Capture the cell that displays the provided text and extract its [x, y] central coordinate. 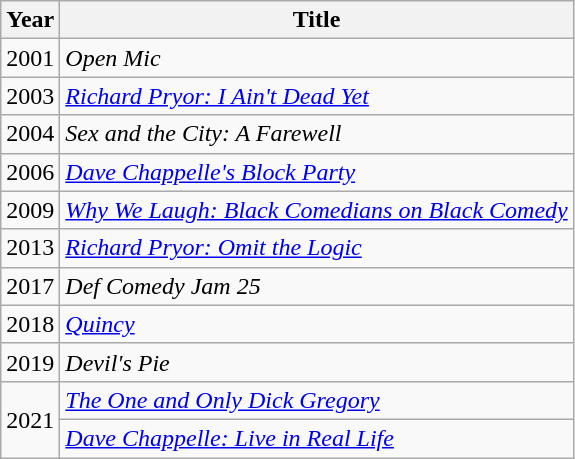
Open Mic [316, 58]
2009 [30, 210]
Richard Pryor: Omit the Logic [316, 248]
2004 [30, 134]
2017 [30, 286]
Year [30, 20]
2019 [30, 362]
2021 [30, 419]
2018 [30, 324]
2001 [30, 58]
2013 [30, 248]
Def Comedy Jam 25 [316, 286]
Dave Chappelle: Live in Real Life [316, 438]
Why We Laugh: Black Comedians on Black Comedy [316, 210]
2003 [30, 96]
Sex and the City: A Farewell [316, 134]
Dave Chappelle's Block Party [316, 172]
The One and Only Dick Gregory [316, 400]
Quincy [316, 324]
Devil's Pie [316, 362]
Title [316, 20]
2006 [30, 172]
Richard Pryor: I Ain't Dead Yet [316, 96]
